Find where the given text appears and provide that cell's center as [x, y] coordinate. 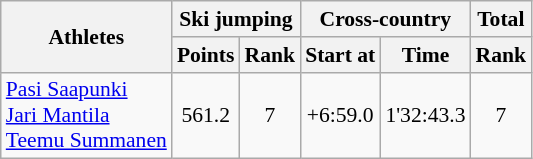
Start at [340, 55]
Time [425, 55]
1'32:43.3 [425, 116]
Pasi SaapunkiJari MantilaTeemu Summanen [86, 116]
+6:59.0 [340, 116]
Athletes [86, 36]
561.2 [206, 116]
Points [206, 55]
Total [502, 19]
Cross-country [385, 19]
Ski jumping [236, 19]
